Identify which cell holds the provided text, then report its [x, y] central coordinate. 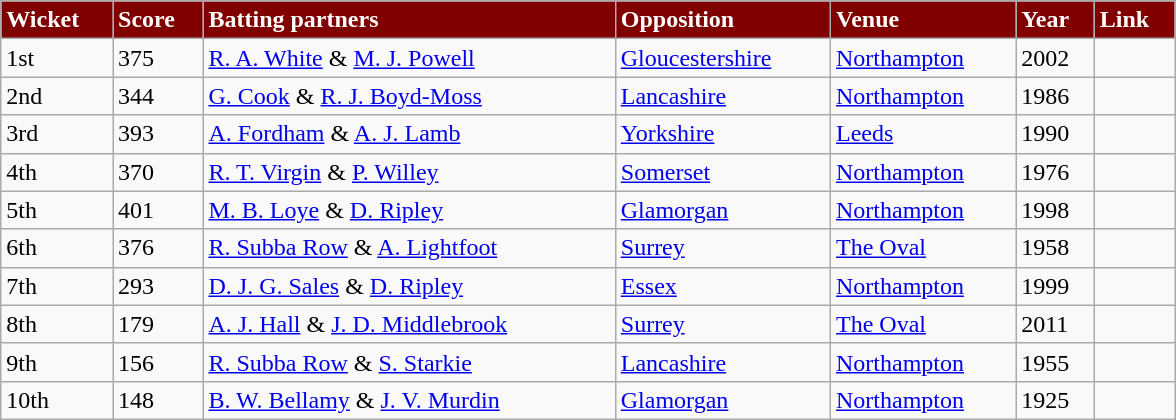
Essex [722, 286]
Opposition [722, 20]
8th [57, 324]
9th [57, 362]
1955 [1056, 362]
4th [57, 172]
D. J. G. Sales & D. Ripley [409, 286]
293 [157, 286]
393 [157, 134]
370 [157, 172]
G. Cook & R. J. Boyd-Moss [409, 96]
7th [57, 286]
1990 [1056, 134]
1958 [1056, 248]
A. Fordham & A. J. Lamb [409, 134]
Yorkshire [722, 134]
Leeds [922, 134]
1st [57, 58]
1999 [1056, 286]
1986 [1056, 96]
R. A. White & M. J. Powell [409, 58]
A. J. Hall & J. D. Middlebrook [409, 324]
R. T. Virgin & P. Willey [409, 172]
2nd [57, 96]
B. W. Bellamy & J. V. Murdin [409, 400]
M. B. Loye & D. Ripley [409, 210]
2002 [1056, 58]
Year [1056, 20]
3rd [57, 134]
1925 [1056, 400]
376 [157, 248]
Score [157, 20]
375 [157, 58]
5th [57, 210]
1998 [1056, 210]
Somerset [722, 172]
148 [157, 400]
401 [157, 210]
156 [157, 362]
Wicket [57, 20]
Venue [922, 20]
179 [157, 324]
2011 [1056, 324]
R. Subba Row & A. Lightfoot [409, 248]
6th [57, 248]
Gloucestershire [722, 58]
Batting partners [409, 20]
R. Subba Row & S. Starkie [409, 362]
1976 [1056, 172]
Link [1134, 20]
10th [57, 400]
344 [157, 96]
